For the text-containing cell, return its midpoint in [x, y] coordinate format. 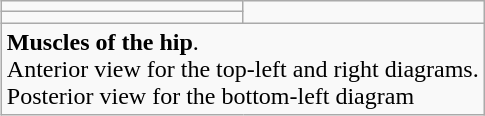
Muscles of the hip.Anterior view for the top-left and right diagrams.Posterior view for the bottom-left diagram [242, 69]
